For the text-containing cell, return its midpoint in (x, y) coordinate format. 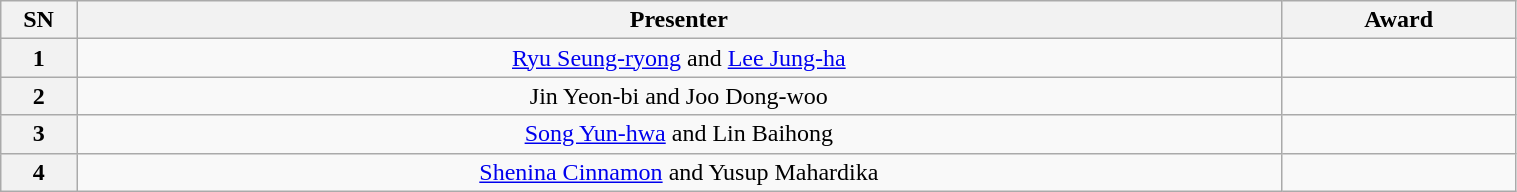
Jin Yeon-bi and Joo Dong-woo (678, 96)
Song Yun-hwa and Lin Baihong (678, 134)
2 (39, 96)
Award (1398, 20)
SN (39, 20)
1 (39, 58)
3 (39, 134)
4 (39, 172)
Presenter (678, 20)
Ryu Seung-ryong and Lee Jung-ha (678, 58)
Shenina Cinnamon and Yusup Mahardika (678, 172)
